Detect which cell encompasses the target text, then output its [X, Y] center coordinate. 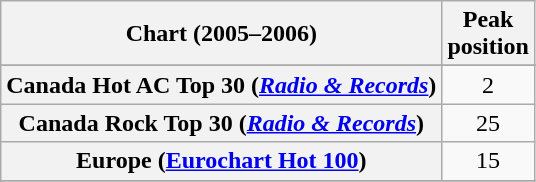
Canada Hot AC Top 30 (Radio & Records) [222, 85]
Peakposition [488, 34]
2 [488, 85]
25 [488, 123]
Europe (Eurochart Hot 100) [222, 161]
Canada Rock Top 30 (Radio & Records) [222, 123]
15 [488, 161]
Chart (2005–2006) [222, 34]
